Output the (x, y) coordinate of the center of the cell containing the given text.  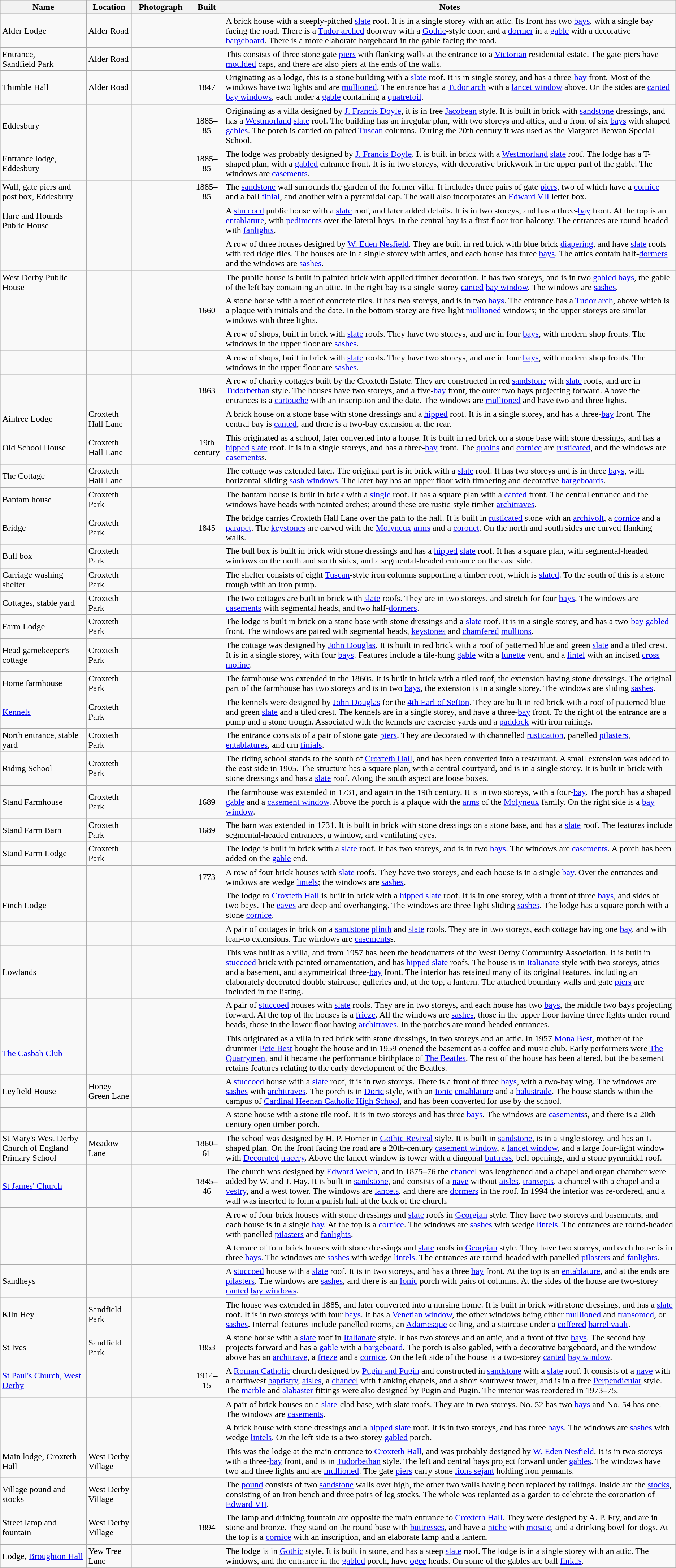
Hare and Hounds Public House (43, 220)
The Cottage (43, 476)
19th century (207, 448)
The Casbah Club (43, 1053)
Bridge (43, 528)
Notes (450, 7)
Yew Tree Lane (109, 1556)
Kennels (43, 712)
Photograph (160, 7)
Entrance lodge,Eddesbury (43, 164)
North entrance, stable yard (43, 740)
Lodge, Broughton Hall (43, 1556)
St Paul's Church, West Derby (43, 1381)
West Derby Public House (43, 282)
1845–46 (207, 1186)
Wall, gate piers and post box, Eddesbury (43, 192)
Aintree Lodge (43, 419)
1773 (207, 877)
Head gamekeeper's cottage (43, 655)
1845 (207, 528)
Cottages, stable yard (43, 603)
Honey Green Lane (109, 1091)
Street lamp and fountain (43, 1528)
1914–15 (207, 1381)
Riding School (43, 768)
Old School House (43, 448)
Bantam house (43, 499)
1894 (207, 1528)
Eddesbury (43, 126)
Stand Farm Barn (43, 830)
Stand Farmhouse (43, 802)
Meadow Lane (109, 1148)
Main lodge, Croxteth Hall (43, 1461)
Farm Lodge (43, 626)
Sandheys (43, 1281)
1847 (207, 87)
Name (43, 7)
Kiln Hey (43, 1314)
St James' Church (43, 1186)
Carriage washing shelter (43, 579)
Stand Farm Lodge (43, 854)
Village pound and stocks (43, 1494)
Location (109, 7)
1853 (207, 1348)
1863 (207, 391)
Leyfield House (43, 1091)
1860–61 (207, 1148)
1660 (207, 310)
Entrance,Sandfield Park (43, 59)
Finch Lodge (43, 906)
Alder Lodge (43, 31)
Bull box (43, 556)
Thimble Hall (43, 87)
Built (207, 7)
St Mary's West Derby Church of England Primary School (43, 1148)
St Ives (43, 1348)
Home farmhouse (43, 683)
Lowlands (43, 972)
